Search for the cell housing the specified text and yield its [X, Y] center coordinate. 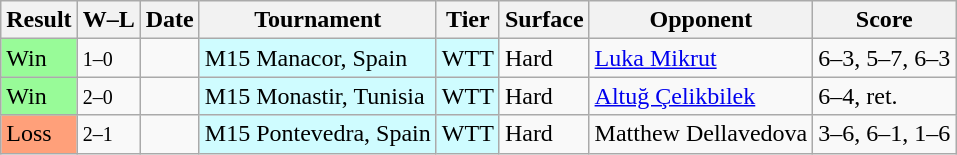
6–4, ret. [884, 96]
Opponent [701, 20]
1–0 [108, 58]
2–1 [108, 134]
2–0 [108, 96]
Matthew Dellavedova [701, 134]
Score [884, 20]
M15 Manacor, Spain [318, 58]
M15 Monastir, Tunisia [318, 96]
Luka Mikrut [701, 58]
Surface [544, 20]
W–L [108, 20]
Altuğ Çelikbilek [701, 96]
6–3, 5–7, 6–3 [884, 58]
Result [39, 20]
M15 Pontevedra, Spain [318, 134]
Date [170, 20]
3–6, 6–1, 1–6 [884, 134]
Tournament [318, 20]
Tier [468, 20]
Loss [39, 134]
